Determine the [X, Y] coordinate at the center of the cell enclosing the given text.  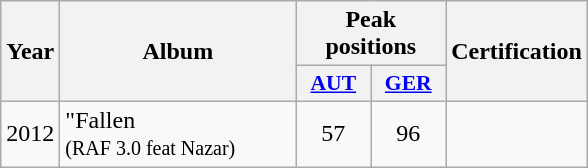
96 [408, 134]
Peak positions [371, 34]
Year [30, 52]
Certification [517, 52]
"Fallen(RAF 3.0 feat Nazar) [178, 134]
AUT [334, 84]
GER [408, 84]
2012 [30, 134]
57 [334, 134]
Album [178, 52]
